Detect which cell encompasses the target text, then output its [x, y] center coordinate. 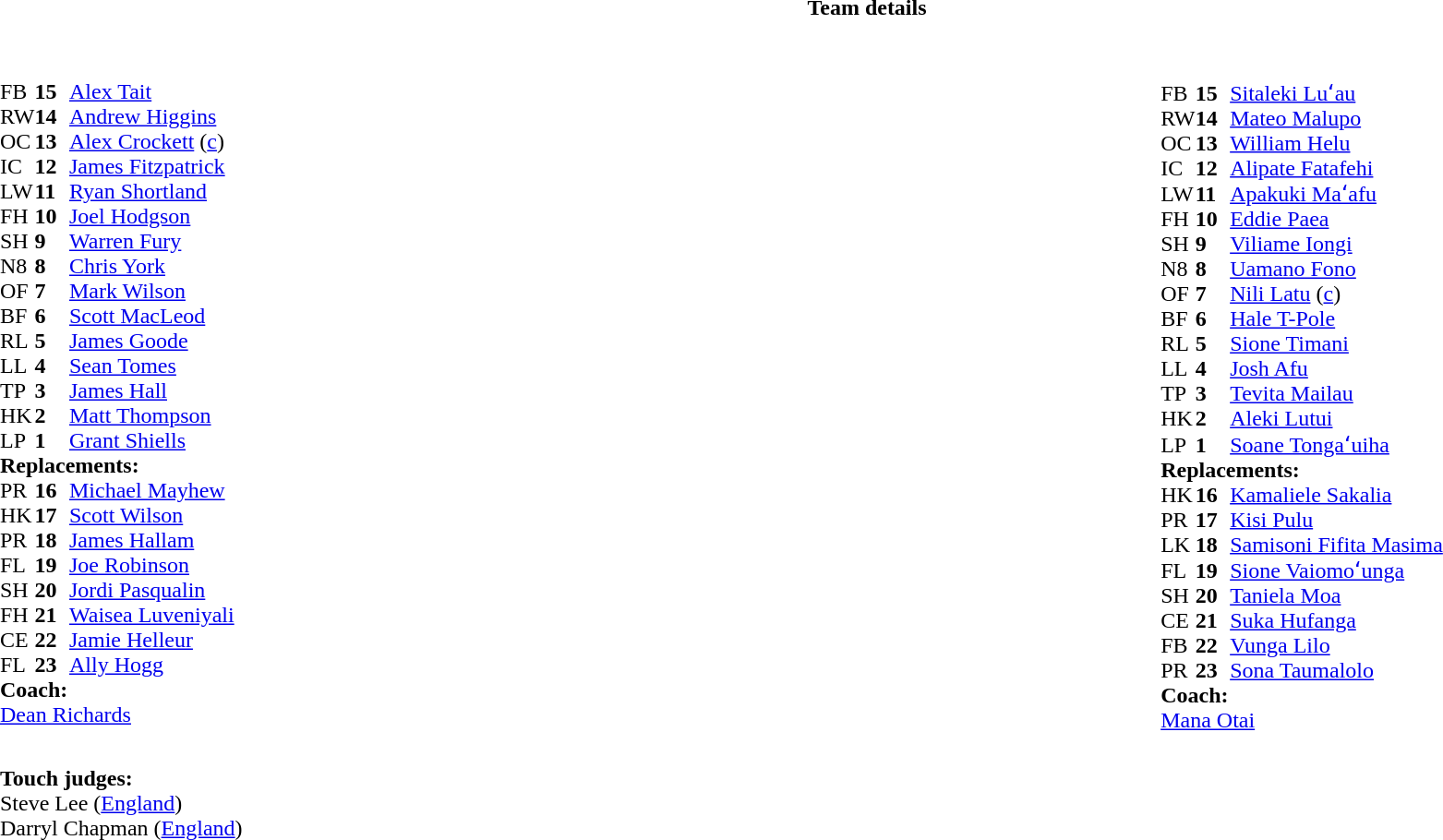
Eddie Paea [1337, 220]
James Hall [151, 391]
Mana Otai [1302, 720]
Matt Thompson [151, 415]
Jamie Helleur [151, 641]
Josh Afu [1337, 369]
Kamaliele Sakalia [1337, 495]
Samisoni Fifita Masima [1337, 545]
William Helu [1337, 144]
Viliame Iongi [1337, 244]
Hale T-Pole [1337, 319]
Apakuki Maʻafu [1337, 194]
James Goode [151, 342]
Alipate Fatafehi [1337, 168]
Mark Wilson [151, 292]
Sione Vaiomoʻunga [1337, 570]
Warren Fury [151, 242]
Sona Taumalolo [1337, 670]
Vunga Lilo [1337, 646]
Sione Timani [1337, 343]
Tevita Mailau [1337, 393]
Kisi Pulu [1337, 521]
Aleki Lutui [1337, 419]
James Fitzpatrick [151, 166]
Sean Tomes [151, 366]
Jordi Pasqualin [151, 591]
Joel Hodgson [151, 216]
Dean Richards [117, 714]
Nili Latu (c) [1337, 294]
Waisea Luveniyali [151, 615]
LK [1178, 545]
Taniela Moa [1337, 596]
Grant Shiells [151, 441]
Alex Tait [151, 92]
Joe Robinson [151, 565]
Uamano Fono [1337, 270]
Chris York [151, 266]
Sitaleki Luʻau [1337, 92]
Alex Crockett (c) [151, 142]
Ryan Shortland [151, 192]
Mateo Malupo [1337, 118]
James Hallam [151, 541]
Soane Tongaʻuiha [1337, 444]
Scott MacLeod [151, 316]
Scott Wilson [151, 515]
Suka Hufanga [1337, 620]
Ally Hogg [151, 665]
Michael Mayhew [151, 491]
Andrew Higgins [151, 116]
